For the text-containing cell, return its midpoint in [x, y] coordinate format. 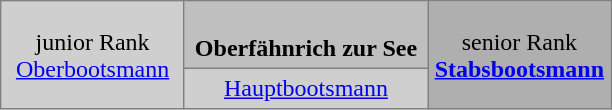
senior RankStabsbootsmann [520, 55]
Hauptbootsmann [306, 88]
junior RankOberbootsmann [92, 55]
Oberfähnrich zur See [306, 35]
